Return [x, y] of the center of cell containing provided text 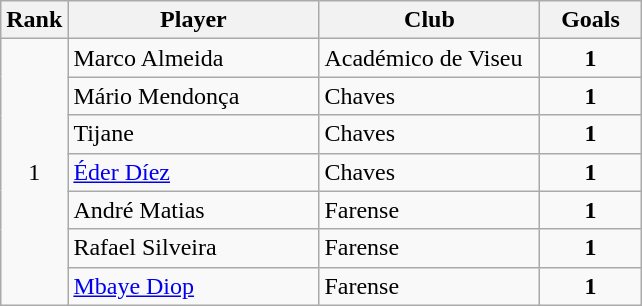
Éder Díez [194, 172]
Mário Mendonça [194, 96]
Rank [34, 20]
Tijane [194, 134]
Goals [590, 20]
Rafael Silveira [194, 248]
André Matias [194, 210]
Académico de Viseu [430, 58]
Marco Almeida [194, 58]
Mbaye Diop [194, 286]
Club [430, 20]
Player [194, 20]
